Identify which cell holds the provided text, then report its (x, y) central coordinate. 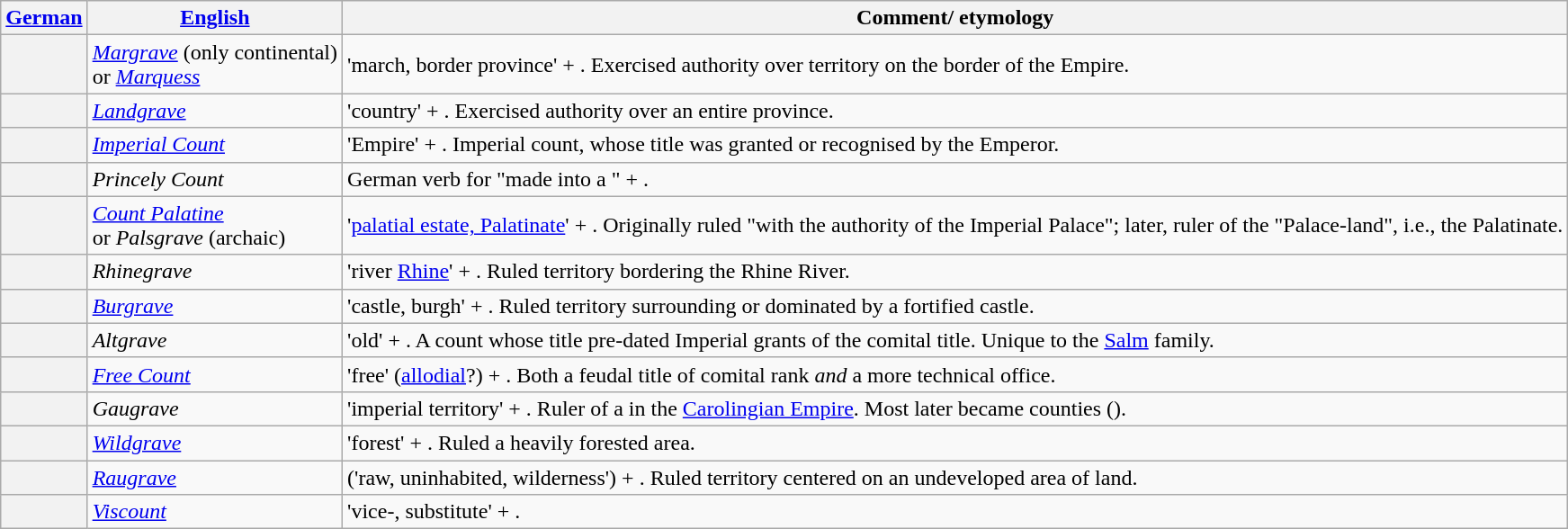
'march, border province' + . Exercised authority over territory on the border of the Empire. (955, 65)
Viscount (214, 512)
English (214, 18)
Free Count (214, 374)
Imperial Count (214, 145)
Landgrave (214, 111)
Wildgrave (214, 443)
'forest' + . Ruled a heavily forested area. (955, 443)
'Empire' + . Imperial count, whose title was granted or recognised by the Emperor. (955, 145)
'vice-, substitute' + . (955, 512)
Margrave (only continental) or Marquess (214, 65)
German (44, 18)
'old' + . A count whose title pre-dated Imperial grants of the comital title. Unique to the Salm family. (955, 340)
'castle, burgh' + . Ruled territory surrounding or dominated by a fortified castle. (955, 306)
Burgrave (214, 306)
'river Rhine' + . Ruled territory bordering the Rhine River. (955, 272)
Comment/ etymology (955, 18)
Raugrave (214, 478)
'country' + . Exercised authority over an entire province. (955, 111)
Gaugrave (214, 408)
Count Palatine or Palsgrave (archaic) (214, 225)
Rhinegrave (214, 272)
Altgrave (214, 340)
Princely Count (214, 179)
('raw, uninhabited, wilderness') + . Ruled territory centered on an undeveloped area of land. (955, 478)
'free' (allodial?) + . Both a feudal title of comital rank and a more technical office. (955, 374)
German verb for "made into a " + . (955, 179)
'imperial territory' + . Ruler of a in the Carolingian Empire. Most later became counties (). (955, 408)
